Locate the cell with the specified text and output its (X, Y) center coordinate. 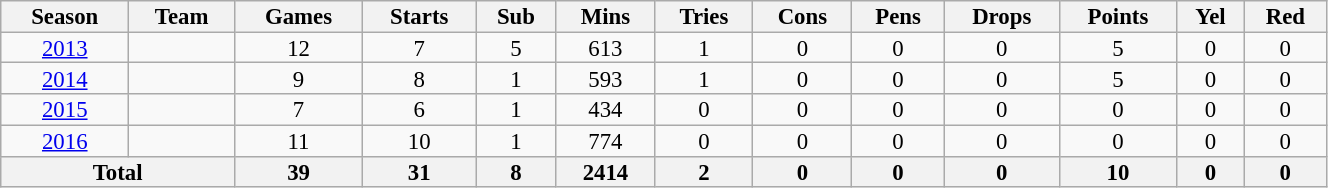
2016 (65, 140)
Tries (704, 16)
2013 (65, 48)
Red (1285, 16)
31 (420, 172)
Points (1118, 16)
Team (182, 16)
Drops (1002, 16)
Games (299, 16)
Sub (516, 16)
Cons (802, 16)
9 (299, 78)
Yel (1211, 16)
593 (606, 78)
12 (299, 48)
2 (704, 172)
2414 (606, 172)
774 (606, 140)
2014 (65, 78)
613 (606, 48)
39 (299, 172)
Pens (898, 16)
11 (299, 140)
Mins (606, 16)
434 (606, 110)
2015 (65, 110)
Starts (420, 16)
Total (118, 172)
6 (420, 110)
Season (65, 16)
